Search for the cell housing the specified text and yield its (x, y) center coordinate. 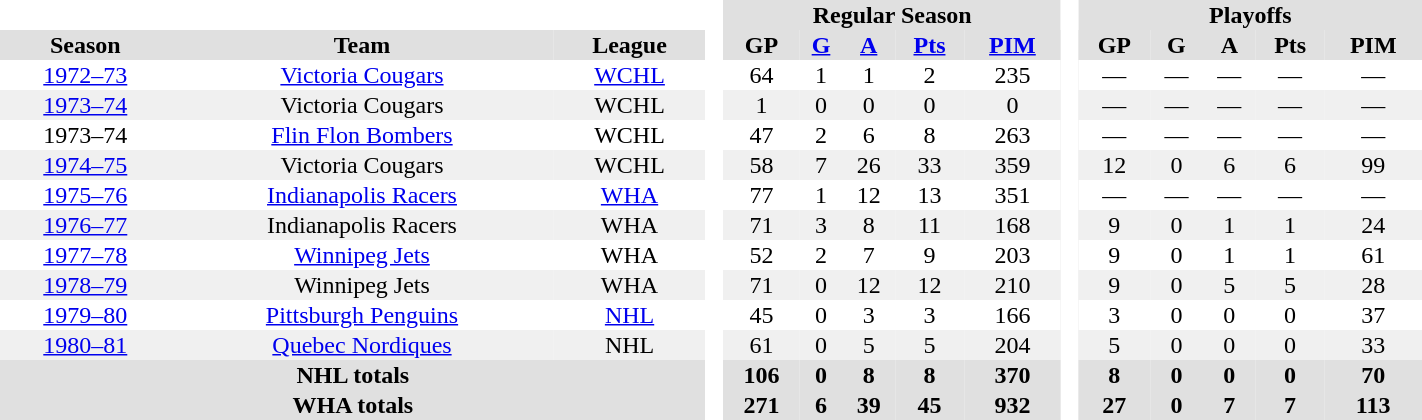
NHL totals (353, 375)
27 (1114, 405)
Regular Season (892, 15)
1974–75 (86, 165)
263 (1012, 135)
359 (1012, 165)
64 (761, 75)
11 (930, 225)
WHA totals (353, 405)
168 (1012, 225)
351 (1012, 195)
Season (86, 45)
Pittsburgh Penguins (362, 315)
203 (1012, 255)
League (629, 45)
932 (1012, 405)
1979–80 (86, 315)
1972–73 (86, 75)
Playoffs (1250, 15)
13 (930, 195)
Team (362, 45)
Quebec Nordiques (362, 345)
70 (1373, 375)
99 (1373, 165)
39 (868, 405)
204 (1012, 345)
28 (1373, 285)
Flin Flon Bombers (362, 135)
370 (1012, 375)
106 (761, 375)
37 (1373, 315)
1980–81 (86, 345)
52 (761, 255)
271 (761, 405)
26 (868, 165)
210 (1012, 285)
166 (1012, 315)
1977–78 (86, 255)
1978–79 (86, 285)
47 (761, 135)
77 (761, 195)
1975–76 (86, 195)
1976–77 (86, 225)
113 (1373, 405)
235 (1012, 75)
58 (761, 165)
24 (1373, 225)
